Scan for the cell matching the given text and deliver its (x, y) coordinate at center. 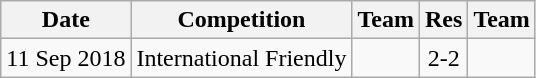
11 Sep 2018 (66, 58)
International Friendly (242, 58)
Res (443, 20)
Competition (242, 20)
2-2 (443, 58)
Date (66, 20)
